Provide the [x, y] coordinate of the cell's center where the given text is located.  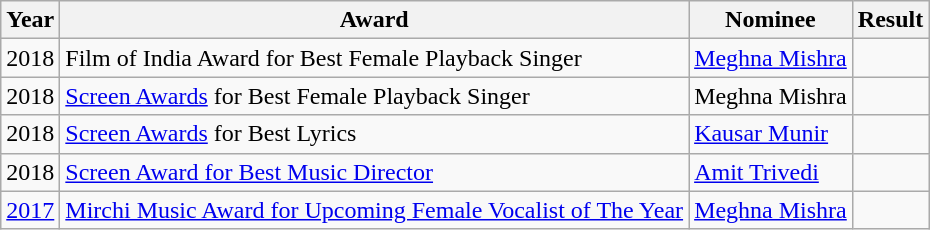
Nominee [771, 20]
Mirchi Music Award for Upcoming Female Vocalist of The Year [374, 210]
Screen Awards for Best Female Playback Singer [374, 96]
Result [890, 20]
Amit Trivedi [771, 172]
Screen Awards for Best Lyrics [374, 134]
Year [30, 20]
Film of India Award for Best Female Playback Singer [374, 58]
Award [374, 20]
Screen Award for Best Music Director [374, 172]
2017 [30, 210]
Kausar Munir [771, 134]
